Find where the given text appears and provide that cell's center as [x, y] coordinate. 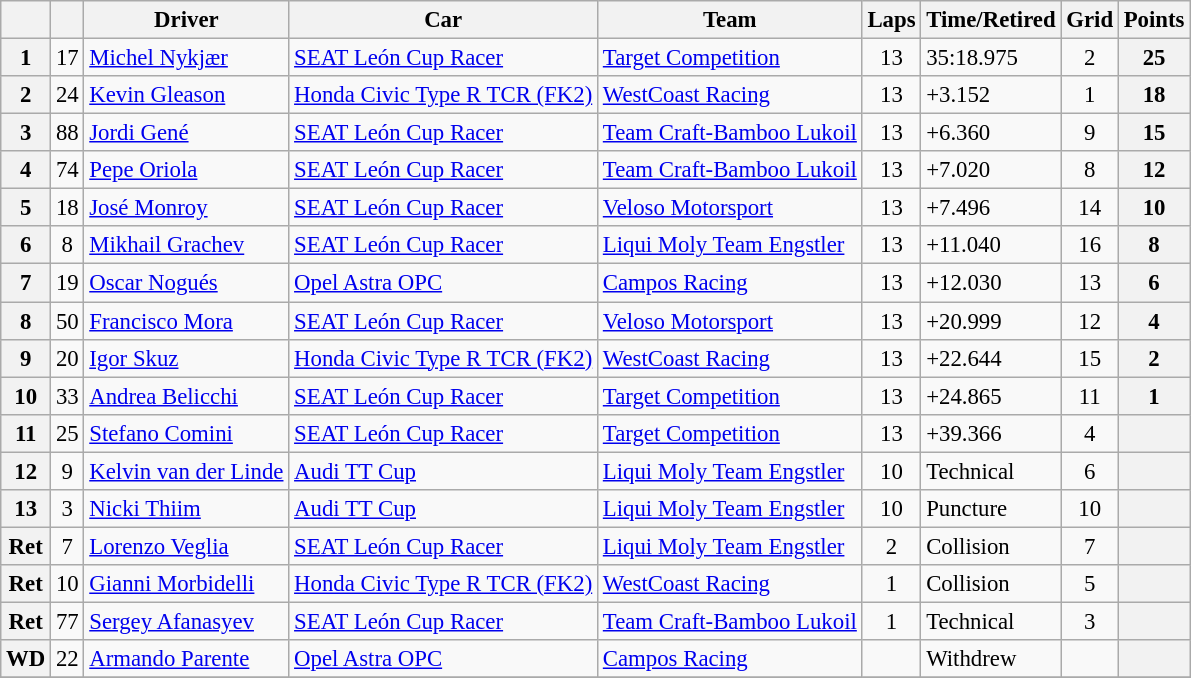
17 [68, 58]
+7.496 [991, 208]
19 [68, 283]
Francisco Mora [186, 321]
Puncture [991, 509]
Igor Skuz [186, 358]
77 [68, 621]
Andrea Belicchi [186, 396]
Armando Parente [186, 659]
+24.865 [991, 396]
Points [1154, 20]
20 [68, 358]
Time/Retired [991, 20]
+11.040 [991, 245]
22 [68, 659]
Sergey Afanasyev [186, 621]
+22.644 [991, 358]
Kelvin van der Linde [186, 471]
50 [68, 321]
Grid [1090, 20]
Michel Nykjær [186, 58]
Team [730, 20]
35:18.975 [991, 58]
Kevin Gleason [186, 95]
74 [68, 170]
José Monroy [186, 208]
Car [444, 20]
Mikhail Grachev [186, 245]
33 [68, 396]
Jordi Gené [186, 133]
+7.020 [991, 170]
WD [26, 659]
24 [68, 95]
+12.030 [991, 283]
Laps [892, 20]
Driver [186, 20]
+20.999 [991, 321]
88 [68, 133]
Stefano Comini [186, 433]
+6.360 [991, 133]
Lorenzo Veglia [186, 546]
Gianni Morbidelli [186, 584]
Oscar Nogués [186, 283]
Pepe Oriola [186, 170]
14 [1090, 208]
Nicki Thiim [186, 509]
Withdrew [991, 659]
+39.366 [991, 433]
+3.152 [991, 95]
16 [1090, 245]
